Return the [X, Y] coordinate for the center point of the cell that contains the specified text.  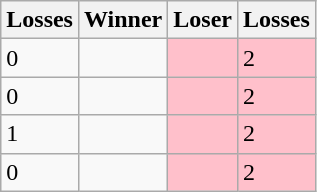
Winner [122, 20]
1 [40, 134]
Loser [203, 20]
